Find where the given text appears and provide that cell's center as [X, Y] coordinate. 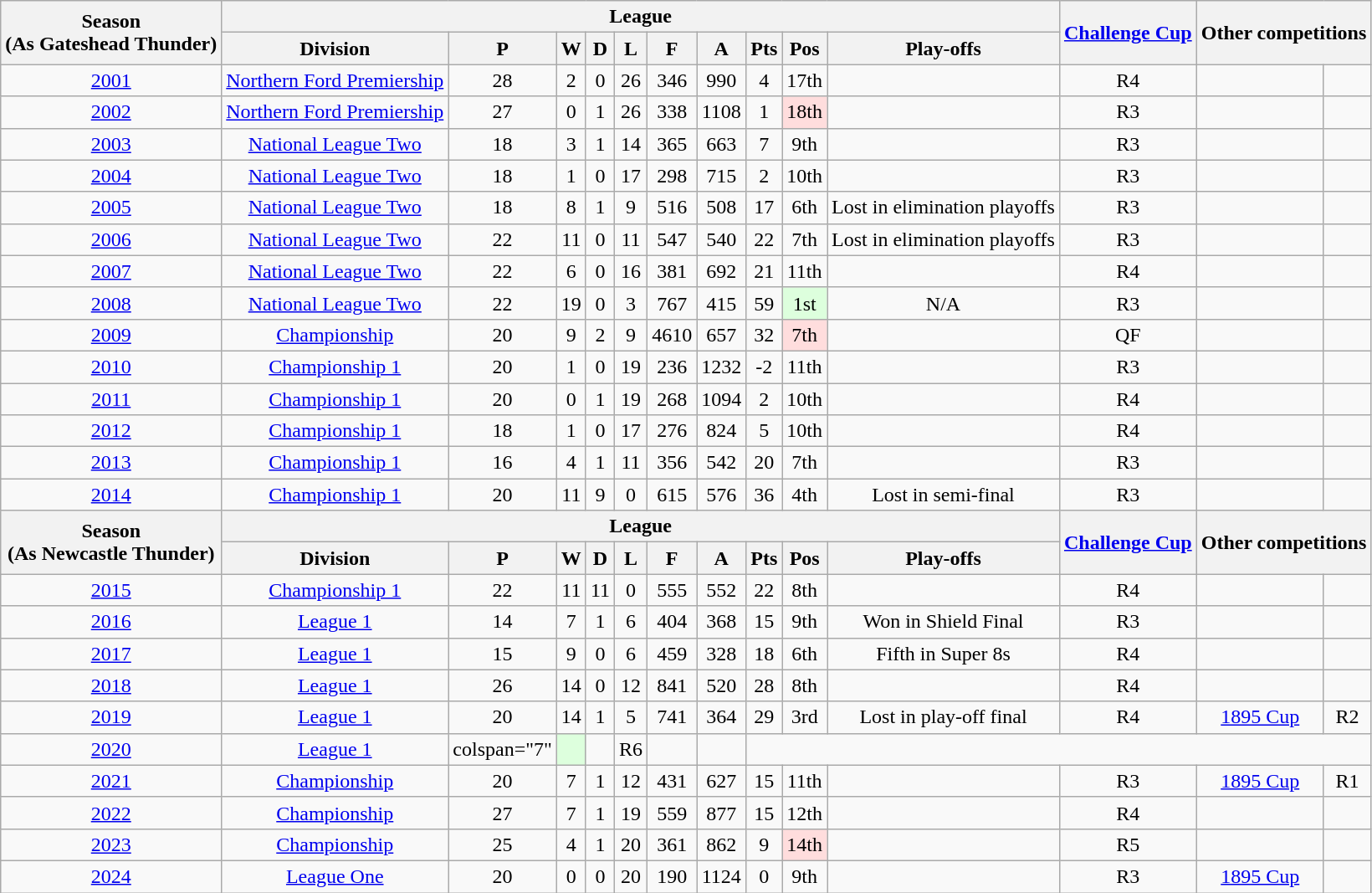
2004 [111, 176]
-2 [765, 367]
2019 [111, 717]
459 [673, 654]
862 [721, 844]
715 [721, 176]
692 [721, 271]
2017 [111, 654]
365 [673, 144]
R1 [1347, 781]
2024 [111, 876]
1094 [721, 399]
2008 [111, 303]
N/A [944, 303]
268 [673, 399]
2018 [111, 685]
741 [673, 717]
2012 [111, 431]
14th [805, 844]
190 [673, 876]
2006 [111, 239]
1232 [721, 367]
21 [765, 271]
368 [721, 622]
364 [721, 717]
559 [673, 813]
2011 [111, 399]
4th [805, 495]
Won in Shield Final [944, 622]
Fifth in Super 8s [944, 654]
555 [673, 590]
2009 [111, 335]
3rd [805, 717]
2013 [111, 463]
516 [673, 208]
2005 [111, 208]
32 [765, 335]
663 [721, 144]
2020 [111, 749]
381 [673, 271]
431 [673, 781]
520 [721, 685]
576 [721, 495]
36 [765, 495]
R5 [1128, 844]
824 [721, 431]
2016 [111, 622]
59 [765, 303]
627 [721, 781]
17th [805, 80]
540 [721, 239]
356 [673, 463]
29 [765, 717]
338 [673, 112]
298 [673, 176]
League One [335, 876]
2022 [111, 813]
R6 [631, 749]
346 [673, 80]
276 [673, 431]
2007 [111, 271]
552 [721, 590]
990 [721, 80]
1108 [721, 112]
657 [721, 335]
1st [805, 303]
236 [673, 367]
2021 [111, 781]
QF [1128, 335]
2010 [111, 367]
Season(As Gateshead Thunder) [111, 33]
Lost in semi-final [944, 495]
2001 [111, 80]
508 [721, 208]
547 [673, 239]
18th [805, 112]
361 [673, 844]
2014 [111, 495]
615 [673, 495]
8 [571, 208]
2015 [111, 590]
R2 [1347, 717]
Season(As Newcastle Thunder) [111, 542]
328 [721, 654]
2023 [111, 844]
Lost in play-off final [944, 717]
404 [673, 622]
2002 [111, 112]
4610 [673, 335]
542 [721, 463]
2003 [111, 144]
877 [721, 813]
1124 [721, 876]
colspan="7" [503, 749]
767 [673, 303]
415 [721, 303]
25 [503, 844]
841 [673, 685]
12th [805, 813]
